For the text-containing cell, return its midpoint in [X, Y] coordinate format. 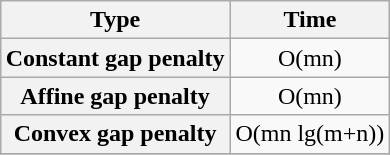
Type [115, 20]
O(mn lg(m+n)) [310, 134]
Constant gap penalty [115, 58]
Affine gap penalty [115, 96]
Time [310, 20]
Convex gap penalty [115, 134]
